Return [X, Y] of the center of cell containing provided text 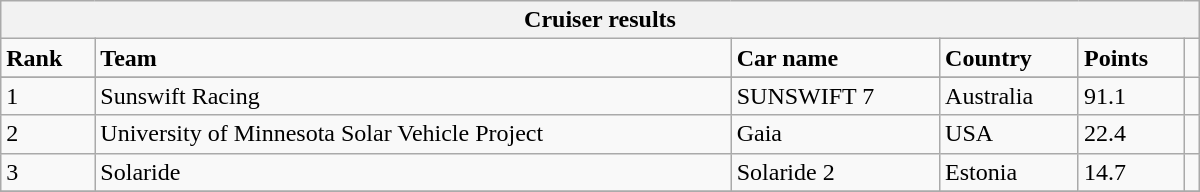
22.4 [1130, 134]
Solaride 2 [835, 172]
USA [1010, 134]
Cruiser results [600, 20]
Estonia [1010, 172]
1 [48, 96]
91.1 [1130, 96]
Country [1010, 58]
Car name [835, 58]
Sunswift Racing [413, 96]
SUNSWIFT 7 [835, 96]
Australia [1010, 96]
Rank [48, 58]
3 [48, 172]
Points [1130, 58]
University of Minnesota Solar Vehicle Project [413, 134]
Team [413, 58]
2 [48, 134]
Solaride [413, 172]
Gaia [835, 134]
14.7 [1130, 172]
